From the cell containing the given text, extract its center point as [x, y] coordinate. 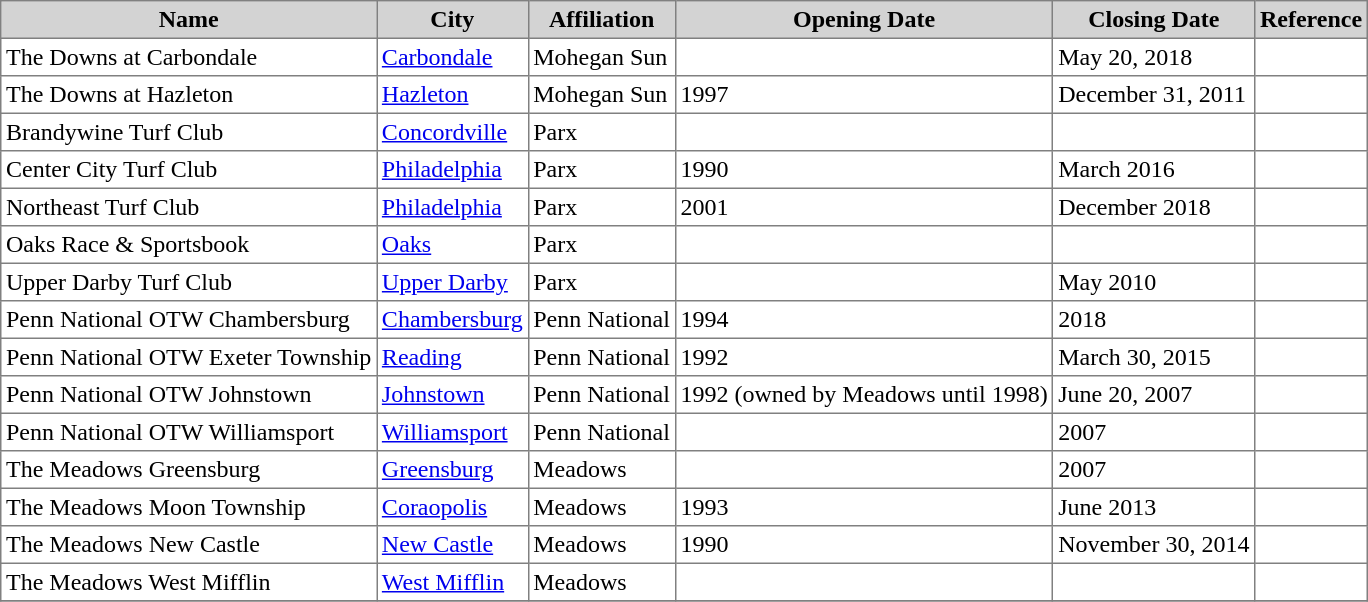
New Castle [452, 545]
Concordville [452, 132]
Williamsport [452, 432]
Penn National OTW Williamsport [189, 432]
Affiliation [602, 20]
2001 [864, 207]
1992 [864, 357]
Upper Darby [452, 282]
Closing Date [1154, 20]
November 30, 2014 [1154, 545]
Oaks Race & Sportsbook [189, 245]
Center City Turf Club [189, 170]
Chambersburg [452, 320]
May 20, 2018 [1154, 57]
December 2018 [1154, 207]
Greensburg [452, 470]
1997 [864, 95]
The Downs at Hazleton [189, 95]
Opening Date [864, 20]
1992 (owned by Meadows until 1998) [864, 395]
The Downs at Carbondale [189, 57]
1994 [864, 320]
The Meadows West Mifflin [189, 582]
Johnstown [452, 395]
Penn National OTW Chambersburg [189, 320]
Upper Darby Turf Club [189, 282]
March 30, 2015 [1154, 357]
City [452, 20]
West Mifflin [452, 582]
Name [189, 20]
March 2016 [1154, 170]
June 2013 [1154, 507]
June 20, 2007 [1154, 395]
Northeast Turf Club [189, 207]
Reference [1312, 20]
Coraopolis [452, 507]
May 2010 [1154, 282]
Hazleton [452, 95]
Carbondale [452, 57]
December 31, 2011 [1154, 95]
The Meadows Greensburg [189, 470]
Penn National OTW Exeter Township [189, 357]
Brandywine Turf Club [189, 132]
The Meadows New Castle [189, 545]
2018 [1154, 320]
Oaks [452, 245]
Penn National OTW Johnstown [189, 395]
Reading [452, 357]
The Meadows Moon Township [189, 507]
1993 [864, 507]
